Provide the (X, Y) coordinate of the cell's center where the given text is located.  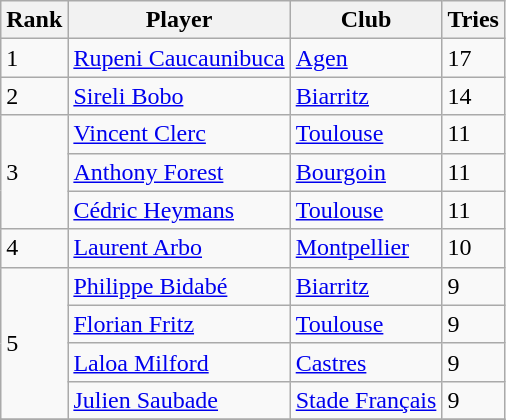
10 (474, 248)
Anthony Forest (179, 172)
3 (34, 172)
Laloa Milford (179, 362)
Florian Fritz (179, 324)
Player (179, 20)
Laurent Arbo (179, 248)
1 (34, 58)
Sireli Bobo (179, 96)
4 (34, 248)
Agen (366, 58)
Vincent Clerc (179, 134)
14 (474, 96)
Stade Français (366, 400)
Cédric Heymans (179, 210)
Club (366, 20)
Rank (34, 20)
Rupeni Caucaunibuca (179, 58)
Tries (474, 20)
Castres (366, 362)
Bourgoin (366, 172)
17 (474, 58)
Philippe Bidabé (179, 286)
5 (34, 343)
Montpellier (366, 248)
2 (34, 96)
Julien Saubade (179, 400)
